Determine the (x, y) coordinate at the center of the cell enclosing the given text.  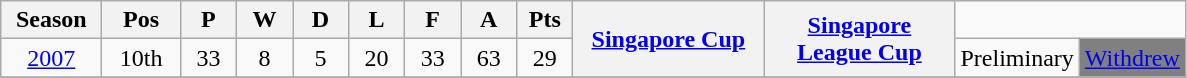
Withdrew (1132, 58)
L (377, 20)
Season (52, 20)
Preliminary (1017, 58)
20 (377, 58)
A (489, 20)
5 (320, 58)
P (208, 20)
2007 (52, 58)
Pts (545, 20)
10th (142, 58)
Pos (142, 20)
Singapore Cup (668, 39)
W (264, 20)
Singapore League Cup (860, 39)
D (320, 20)
F (433, 20)
8 (264, 58)
29 (545, 58)
63 (489, 58)
